Search for the cell housing the specified text and yield its [X, Y] center coordinate. 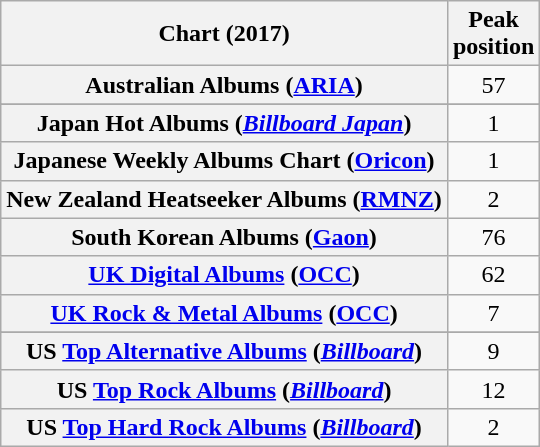
Japan Hot Albums (Billboard Japan) [224, 123]
South Korean Albums (Gaon) [224, 237]
US Top Alternative Albums (Billboard) [224, 351]
UK Rock & Metal Albums (OCC) [224, 313]
US Top Rock Albums (Billboard) [224, 389]
Peakposition [493, 34]
Australian Albums (ARIA) [224, 85]
76 [493, 237]
9 [493, 351]
New Zealand Heatseeker Albums (RMNZ) [224, 199]
Chart (2017) [224, 34]
12 [493, 389]
7 [493, 313]
57 [493, 85]
62 [493, 275]
US Top Hard Rock Albums (Billboard) [224, 427]
Japanese Weekly Albums Chart (Oricon) [224, 161]
UK Digital Albums (OCC) [224, 275]
